Detect which cell encompasses the target text, then output its [X, Y] center coordinate. 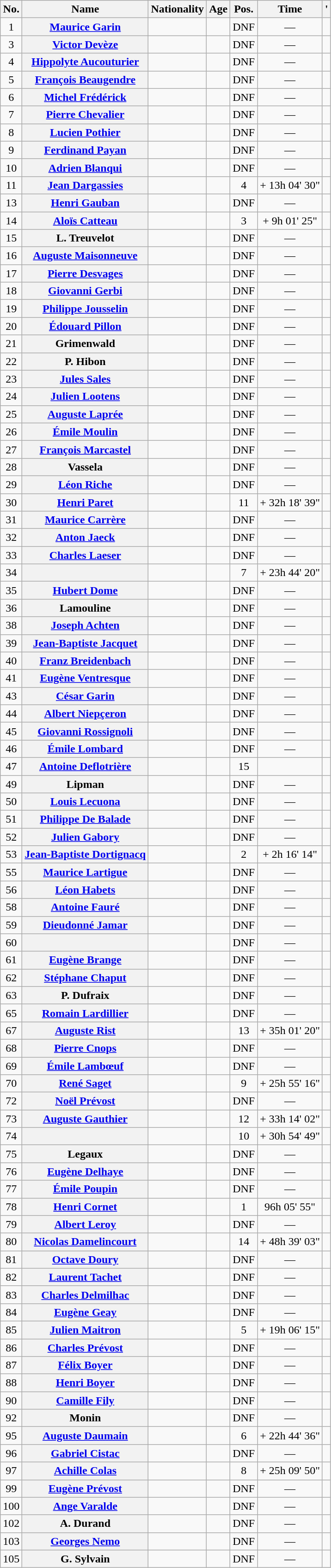
+ 22h 44' 36" [290, 1436]
51 [11, 819]
' [326, 9]
19 [11, 309]
Lucien Pothier [85, 132]
78 [11, 1207]
+ 2h 16' 14" [290, 855]
34 [11, 573]
Monin [85, 1418]
Émile Lambœuf [85, 1066]
Nationality [178, 9]
61 [11, 960]
Ferdinand Payan [85, 150]
60 [11, 942]
Félix Boyer [85, 1365]
22 [11, 361]
Victor Devèze [85, 44]
+ 19h 06' 15" [290, 1330]
82 [11, 1277]
+ 33h 14' 02" [290, 1119]
Auguste Rist [85, 1030]
88 [11, 1383]
2 [244, 855]
40 [11, 661]
67 [11, 1030]
Pierre Desvages [85, 273]
Nicolas Damelincourt [85, 1242]
Achille Colas [85, 1471]
97 [11, 1471]
74 [11, 1136]
Gabriel Cistac [85, 1453]
Jean-Baptiste Jacquet [85, 643]
96h 05' 55" [290, 1207]
24 [11, 397]
Émile Poupin [85, 1189]
16 [11, 256]
Charles Laeser [85, 555]
43 [11, 696]
18 [11, 291]
47 [11, 766]
Henri Cornet [85, 1207]
65 [11, 1013]
Vassela [85, 467]
Maurice Carrère [85, 520]
Aloïs Catteau [85, 221]
Pierre Cnops [85, 1048]
Time [290, 9]
Eugène Geay [85, 1312]
+ 25h 55' 16" [290, 1084]
Joseph Achten [85, 626]
49 [11, 784]
41 [11, 678]
29 [11, 484]
Charles Prévost [85, 1348]
César Garin [85, 696]
Léon Habets [85, 890]
+ 13h 04' 30" [290, 185]
Ange Varalde [85, 1506]
Émile Moulin [85, 432]
105 [11, 1559]
Auguste Laprée [85, 414]
62 [11, 978]
26 [11, 432]
100 [11, 1506]
Philippe Jousselin [85, 309]
Maurice Lartigue [85, 872]
François Marcastel [85, 449]
96 [11, 1453]
Philippe De Balade [85, 819]
Auguste Gauthier [85, 1119]
Auguste Maisonneuve [85, 256]
Noël Prévost [85, 1101]
Lamouline [85, 608]
Michel Frédérick [85, 97]
31 [11, 520]
39 [11, 643]
12 [244, 1119]
103 [11, 1541]
Julien Gabory [85, 837]
+ 48h 39' 03" [290, 1242]
+ 35h 01' 20" [290, 1030]
72 [11, 1101]
Henri Boyer [85, 1383]
58 [11, 907]
69 [11, 1066]
75 [11, 1154]
Anton Jaeck [85, 538]
Eugène Ventresque [85, 678]
Camille Fily [85, 1401]
+ 23h 44' 20" [290, 573]
Julien Maitron [85, 1330]
86 [11, 1348]
92 [11, 1418]
83 [11, 1295]
87 [11, 1365]
30 [11, 502]
No. [11, 9]
Louis Lecuona [85, 802]
Jean Dargassies [85, 185]
Maurice Garin [85, 27]
77 [11, 1189]
56 [11, 890]
90 [11, 1401]
+ 9h 01' 25" [290, 221]
P. Dufraix [85, 995]
20 [11, 326]
79 [11, 1224]
Henri Gauban [85, 203]
L. Treuvelot [85, 238]
25 [11, 414]
François Beaugendre [85, 80]
45 [11, 731]
Julien Lootens [85, 397]
76 [11, 1171]
G. Sylvain [85, 1559]
Eugène Delhaye [85, 1171]
Charles Delmilhac [85, 1295]
84 [11, 1312]
17 [11, 273]
99 [11, 1488]
21 [11, 344]
46 [11, 749]
Hubert Dome [85, 590]
Albert Niepçeron [85, 713]
53 [11, 855]
80 [11, 1242]
Name [85, 9]
Jules Sales [85, 379]
Laurent Tachet [85, 1277]
Dieudonné Jamar [85, 925]
Georges Nemo [85, 1541]
+ 30h 54' 49" [290, 1136]
81 [11, 1259]
Pos. [244, 9]
102 [11, 1524]
23 [11, 379]
Octave Doury [85, 1259]
+ 25h 09' 50" [290, 1471]
Romain Lardillier [85, 1013]
59 [11, 925]
70 [11, 1084]
28 [11, 467]
Auguste Daumain [85, 1436]
33 [11, 555]
73 [11, 1119]
Giovanni Rossignoli [85, 731]
P. Hibon [85, 361]
35 [11, 590]
85 [11, 1330]
Legaux [85, 1154]
Stéphane Chaput [85, 978]
Hippolyte Aucouturier [85, 62]
95 [11, 1436]
68 [11, 1048]
52 [11, 837]
Léon Riche [85, 484]
Franz Breidenbach [85, 661]
Henri Paret [85, 502]
Giovanni Gerbi [85, 291]
Eugène Prévost [85, 1488]
Eugène Brange [85, 960]
32 [11, 538]
55 [11, 872]
44 [11, 713]
27 [11, 449]
Grimenwald [85, 344]
Édouard Pillon [85, 326]
Émile Lombard [85, 749]
René Saget [85, 1084]
Adrien Blanqui [85, 167]
Albert Leroy [85, 1224]
Lipman [85, 784]
+ 32h 18' 39" [290, 502]
Age [218, 9]
38 [11, 626]
63 [11, 995]
50 [11, 802]
36 [11, 608]
Antoine Deflotrière [85, 766]
Antoine Fauré [85, 907]
A. Durand [85, 1524]
Jean-Baptiste Dortignacq [85, 855]
Pierre Chevalier [85, 115]
